Find where the given text appears and provide that cell's center as [X, Y] coordinate. 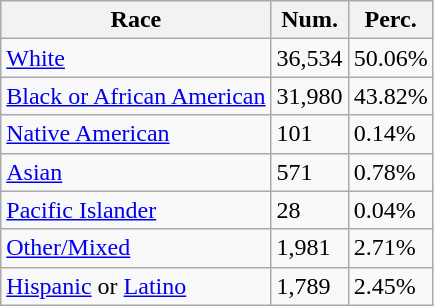
31,980 [310, 96]
Num. [310, 20]
1,981 [310, 248]
43.82% [390, 96]
101 [310, 134]
2.71% [390, 248]
Asian [136, 172]
0.14% [390, 134]
Black or African American [136, 96]
Other/Mixed [136, 248]
Perc. [390, 20]
36,534 [310, 58]
50.06% [390, 58]
Native American [136, 134]
28 [310, 210]
571 [310, 172]
White [136, 58]
Pacific Islander [136, 210]
0.78% [390, 172]
Hispanic or Latino [136, 286]
Race [136, 20]
0.04% [390, 210]
2.45% [390, 286]
1,789 [310, 286]
